Return the [x, y] coordinate for the center point of the cell that contains the specified text.  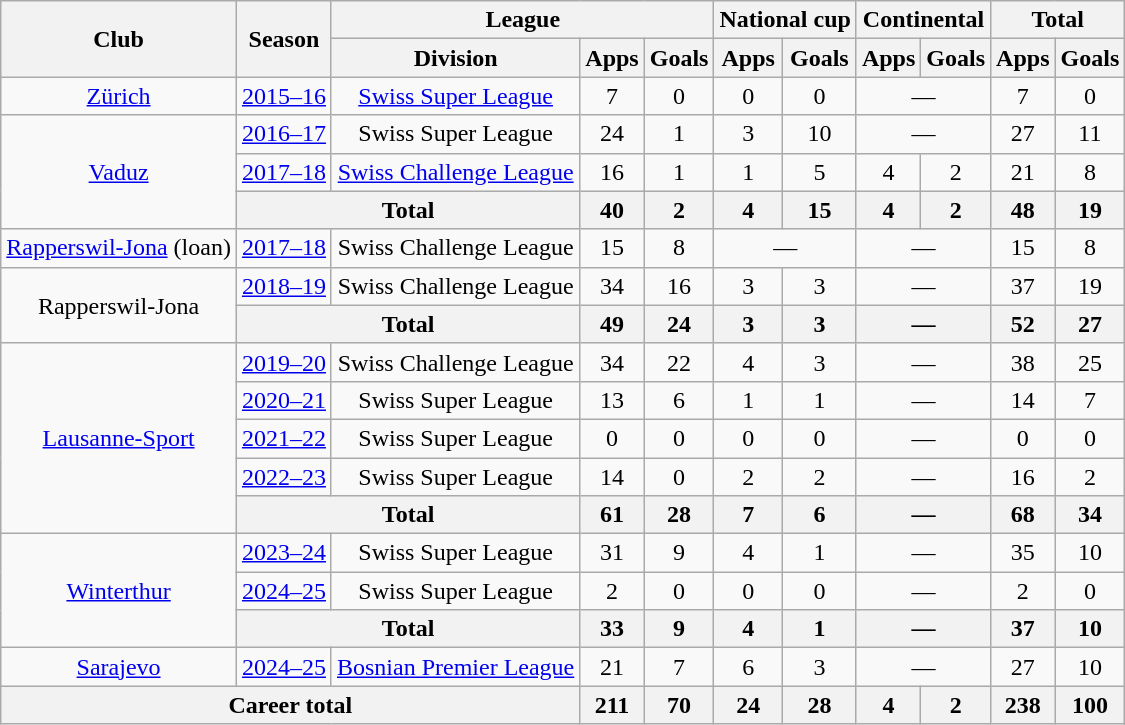
35 [1023, 553]
100 [1090, 705]
11 [1090, 134]
National cup [785, 20]
2019–20 [284, 362]
Vaduz [119, 172]
5 [819, 172]
48 [1023, 210]
238 [1023, 705]
2016–17 [284, 134]
Rapperswil-Jona [119, 305]
Winterthur [119, 591]
52 [1023, 324]
61 [612, 515]
Sarajevo [119, 667]
70 [679, 705]
38 [1023, 362]
Zürich [119, 96]
2015–16 [284, 96]
2020–21 [284, 400]
25 [1090, 362]
Rapperswil-Jona (loan) [119, 248]
Division [455, 58]
2021–22 [284, 438]
33 [612, 629]
40 [612, 210]
Career total [290, 705]
22 [679, 362]
68 [1023, 515]
49 [612, 324]
Continental [923, 20]
2018–19 [284, 286]
Season [284, 39]
Bosnian Premier League [455, 667]
2023–24 [284, 553]
31 [612, 553]
211 [612, 705]
Lausanne-Sport [119, 438]
2022–23 [284, 477]
13 [612, 400]
Club [119, 39]
League [522, 20]
